Scan for the cell matching the given text and deliver its [x, y] coordinate at center. 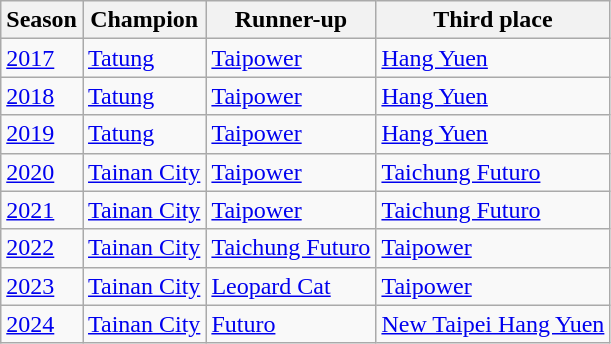
Leopard Cat [291, 286]
2018 [42, 96]
2024 [42, 324]
Season [42, 20]
2023 [42, 286]
Third place [493, 20]
Runner-up [291, 20]
2021 [42, 210]
Champion [144, 20]
New Taipei Hang Yuen [493, 324]
2020 [42, 172]
2022 [42, 248]
2019 [42, 134]
2017 [42, 58]
Futuro [291, 324]
